Pinpoint the cell where the given text exists, returning its (X, Y) midpoint coordinate. 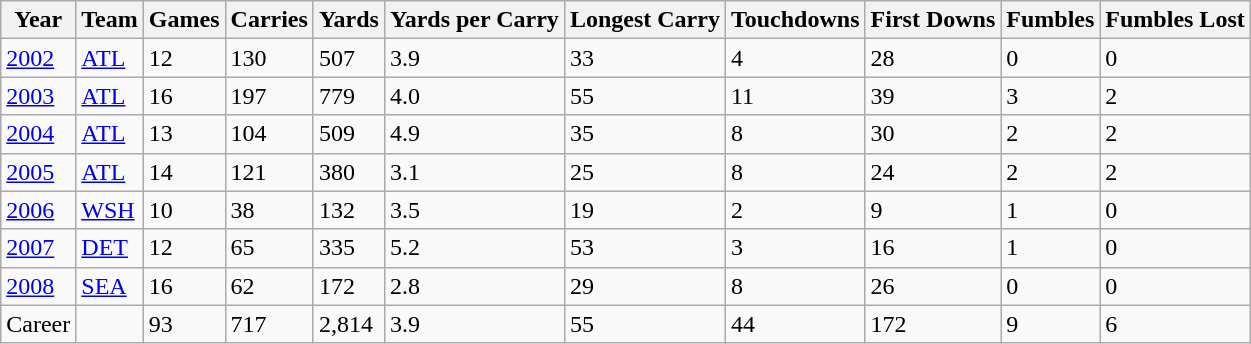
2.8 (474, 286)
2004 (38, 134)
132 (348, 210)
Longest Carry (644, 20)
6 (1175, 324)
5.2 (474, 248)
Yards (348, 20)
DET (110, 248)
4.9 (474, 134)
Fumbles (1050, 20)
26 (933, 286)
509 (348, 134)
Career (38, 324)
4 (795, 58)
11 (795, 96)
4.0 (474, 96)
3.1 (474, 172)
104 (269, 134)
33 (644, 58)
2006 (38, 210)
Team (110, 20)
Touchdowns (795, 20)
First Downs (933, 20)
53 (644, 248)
29 (644, 286)
93 (184, 324)
28 (933, 58)
717 (269, 324)
3.5 (474, 210)
24 (933, 172)
SEA (110, 286)
130 (269, 58)
2,814 (348, 324)
Games (184, 20)
2008 (38, 286)
38 (269, 210)
30 (933, 134)
Fumbles Lost (1175, 20)
19 (644, 210)
Yards per Carry (474, 20)
62 (269, 286)
2002 (38, 58)
507 (348, 58)
2007 (38, 248)
2003 (38, 96)
13 (184, 134)
35 (644, 134)
Year (38, 20)
14 (184, 172)
121 (269, 172)
WSH (110, 210)
197 (269, 96)
39 (933, 96)
Carries (269, 20)
25 (644, 172)
65 (269, 248)
335 (348, 248)
380 (348, 172)
2005 (38, 172)
10 (184, 210)
44 (795, 324)
779 (348, 96)
